Locate the cell with the specified text and output its [x, y] center coordinate. 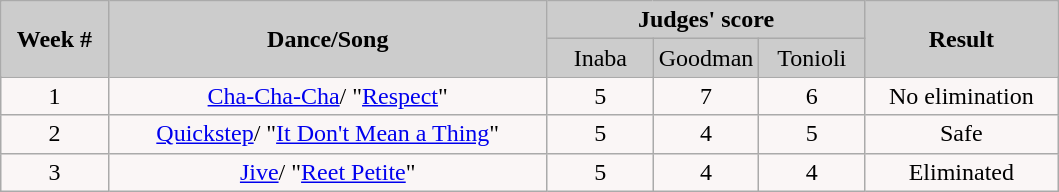
6 [812, 96]
Safe [962, 134]
Result [962, 39]
Inaba [600, 58]
Quickstep/ "It Don't Mean a Thing" [328, 134]
7 [706, 96]
1 [54, 96]
2 [54, 134]
Cha-Cha-Cha/ "Respect" [328, 96]
Eliminated [962, 172]
Goodman [706, 58]
Week # [54, 39]
3 [54, 172]
Tonioli [812, 58]
Judges' score [706, 20]
Jive/ "Reet Petite" [328, 172]
Dance/Song [328, 39]
No elimination [962, 96]
